Detect which cell encompasses the target text, then output its [x, y] center coordinate. 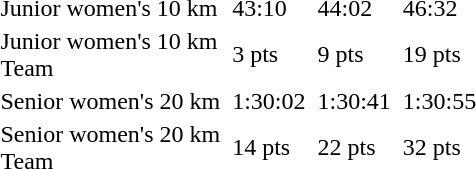
1:30:41 [354, 101]
9 pts [354, 54]
3 pts [269, 54]
1:30:02 [269, 101]
